Detect which cell encompasses the target text, then output its [x, y] center coordinate. 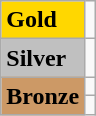
Bronze [43, 96]
Gold [43, 20]
Silver [43, 58]
